Determine the (X, Y) coordinate at the center of the cell enclosing the given text.  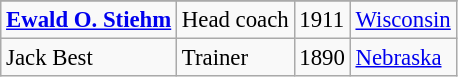
1911 (322, 20)
Ewald O. Stiehm (89, 20)
Jack Best (89, 58)
Trainer (236, 58)
1890 (322, 58)
Head coach (236, 20)
Nebraska (403, 58)
Wisconsin (403, 20)
